Scan for the cell matching the given text and deliver its [x, y] coordinate at center. 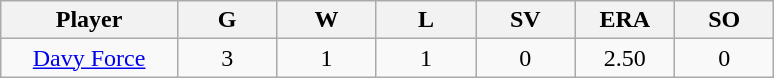
W [326, 20]
2.50 [624, 58]
Player [90, 20]
3 [226, 58]
G [226, 20]
Davy Force [90, 58]
L [426, 20]
SV [526, 20]
SO [724, 20]
ERA [624, 20]
